Return [x, y] of the center of cell containing provided text 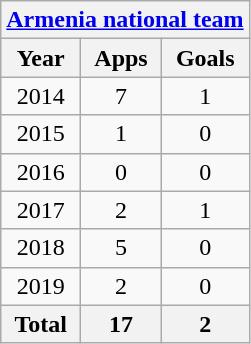
2017 [41, 210]
Goals [205, 58]
2019 [41, 286]
17 [122, 324]
2018 [41, 248]
7 [122, 96]
Total [41, 324]
Armenia national team [125, 20]
5 [122, 248]
Year [41, 58]
2015 [41, 134]
2016 [41, 172]
Apps [122, 58]
2014 [41, 96]
